Scan for the cell matching the given text and deliver its (x, y) coordinate at center. 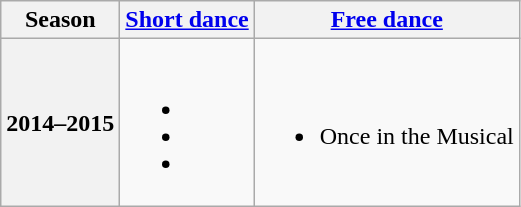
Free dance (386, 20)
2014–2015 (60, 122)
Once in the Musical (386, 122)
Short dance (187, 20)
Season (60, 20)
